Locate the cell with the specified text and output its [X, Y] center coordinate. 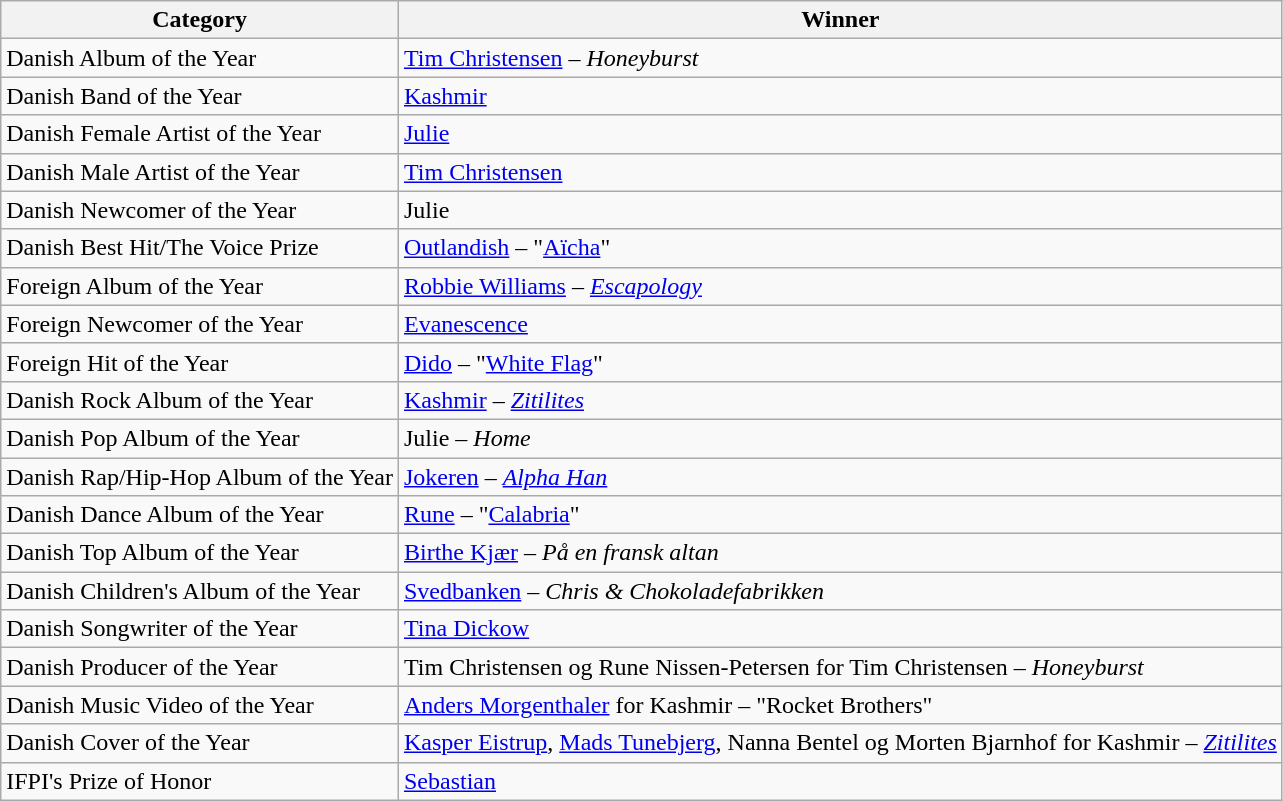
Winner [840, 20]
Danish Songwriter of the Year [200, 629]
IFPI's Prize of Honor [200, 781]
Foreign Hit of the Year [200, 362]
Danish Female Artist of the Year [200, 134]
Danish Pop Album of the Year [200, 438]
Danish Newcomer of the Year [200, 210]
Danish Album of the Year [200, 58]
Danish Male Artist of the Year [200, 172]
Evanescence [840, 324]
Foreign Album of the Year [200, 286]
Rune – "Calabria" [840, 515]
Jokeren – Alpha Han [840, 477]
Danish Best Hit/The Voice Prize [200, 248]
Svedbanken – Chris & Chokoladefabrikken [840, 591]
Tina Dickow [840, 629]
Danish Rock Album of the Year [200, 400]
Danish Band of the Year [200, 96]
Kashmir [840, 96]
Outlandish – "Aïcha" [840, 248]
Dido – "White Flag" [840, 362]
Category [200, 20]
Julie – Home [840, 438]
Tim Christensen [840, 172]
Tim Christensen og Rune Nissen-Petersen for Tim Christensen – Honeyburst [840, 667]
Robbie Williams – Escapology [840, 286]
Birthe Kjær – På en fransk altan [840, 553]
Kashmir – Zitilites [840, 400]
Anders Morgenthaler for Kashmir – "Rocket Brothers" [840, 705]
Tim Christensen – Honeyburst [840, 58]
Danish Cover of the Year [200, 743]
Foreign Newcomer of the Year [200, 324]
Danish Rap/Hip-Hop Album of the Year [200, 477]
Danish Children's Album of the Year [200, 591]
Sebastian [840, 781]
Kasper Eistrup, Mads Tunebjerg, Nanna Bentel og Morten Bjarnhof for Kashmir – Zitilites [840, 743]
Danish Top Album of the Year [200, 553]
Danish Dance Album of the Year [200, 515]
Danish Music Video of the Year [200, 705]
Danish Producer of the Year [200, 667]
